Capture the cell that displays the provided text and extract its [x, y] central coordinate. 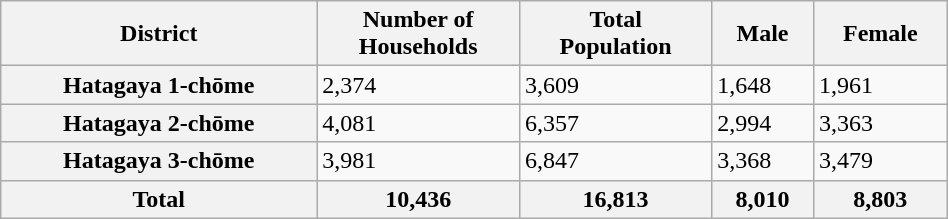
Number ofHouseholds [418, 34]
2,374 [418, 85]
1,648 [763, 85]
3,368 [763, 161]
Female [880, 34]
1,961 [880, 85]
16,813 [615, 199]
3,609 [615, 85]
Total [159, 199]
3,981 [418, 161]
3,363 [880, 123]
6,357 [615, 123]
District [159, 34]
8,803 [880, 199]
Male [763, 34]
TotalPopulation [615, 34]
Hatagaya 1-chōme [159, 85]
Hatagaya 2-chōme [159, 123]
Hatagaya 3-chōme [159, 161]
8,010 [763, 199]
3,479 [880, 161]
4,081 [418, 123]
2,994 [763, 123]
10,436 [418, 199]
6,847 [615, 161]
